Detect which cell encompasses the target text, then output its (X, Y) center coordinate. 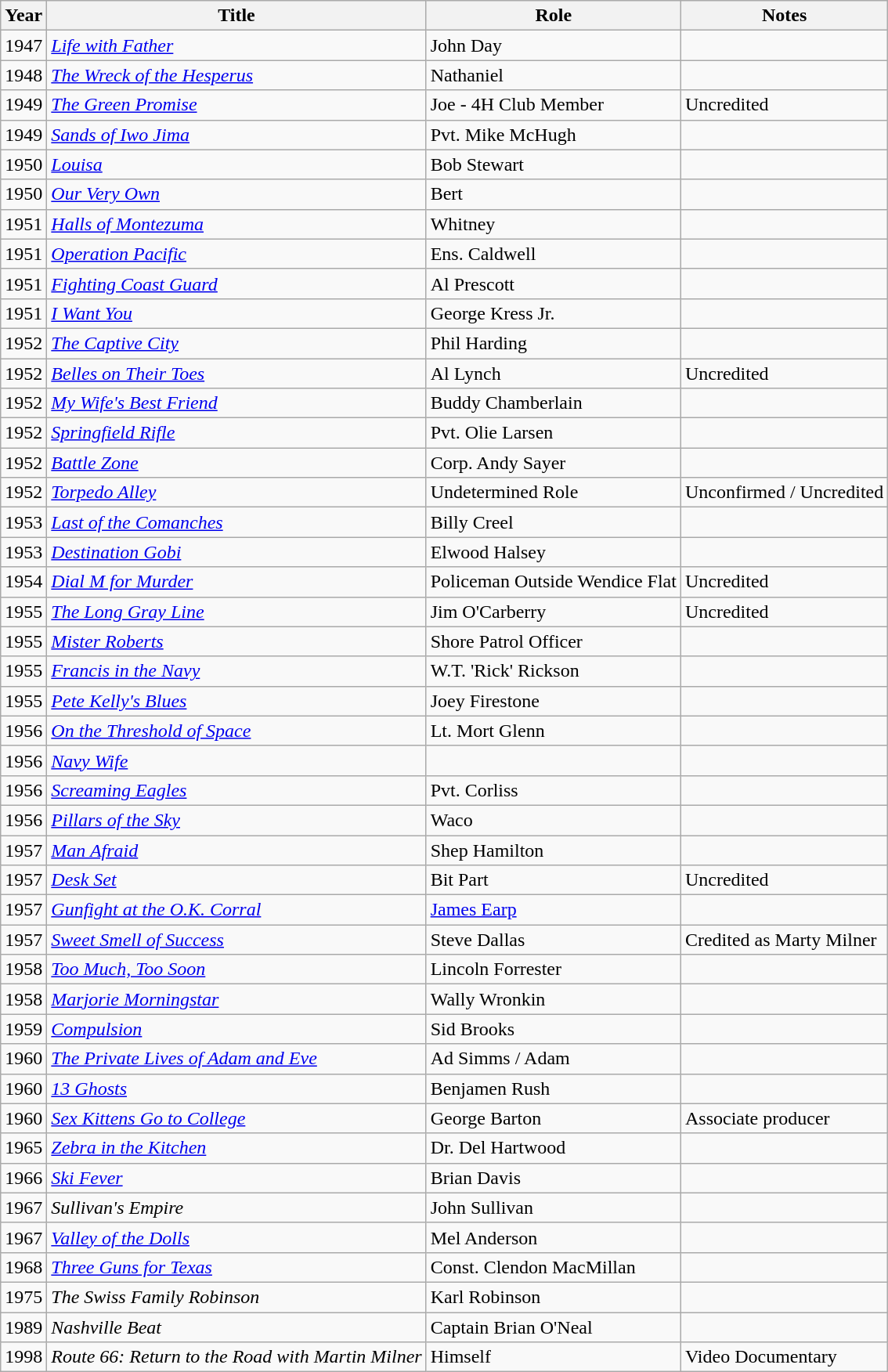
Jim O'Carberry (553, 612)
Nathaniel (553, 75)
Fighting Coast Guard (236, 283)
Al Lynch (553, 374)
Sullivan's Empire (236, 1208)
Const. Clendon MacMillan (553, 1267)
Life with Father (236, 45)
Ad Simms / Adam (553, 1059)
George Barton (553, 1118)
The Captive City (236, 343)
1966 (23, 1178)
Sands of Iwo Jima (236, 135)
Pvt. Olie Larsen (553, 433)
1947 (23, 45)
Shore Patrol Officer (553, 641)
Shep Hamilton (553, 850)
Zebra in the Kitchen (236, 1148)
W.T. 'Rick' Rickson (553, 671)
Desk Set (236, 880)
Navy Wife (236, 760)
Sweet Smell of Success (236, 940)
Unconfirmed / Uncredited (784, 493)
Belles on Their Toes (236, 374)
Gunfight at the O.K. Corral (236, 910)
Lt. Mort Glenn (553, 731)
1959 (23, 1029)
Joe - 4H Club Member (553, 105)
Policeman Outside Wendice Flat (553, 582)
Corp. Andy Sayer (553, 463)
Year (23, 16)
Pete Kelly's Blues (236, 701)
John Sullivan (553, 1208)
Whitney (553, 224)
Our Very Own (236, 194)
Joey Firestone (553, 701)
On the Threshold of Space (236, 731)
1998 (23, 1357)
Buddy Chamberlain (553, 403)
Notes (784, 16)
13 Ghosts (236, 1089)
Halls of Montezuma (236, 224)
Marjorie Morningstar (236, 999)
The Wreck of the Hesperus (236, 75)
Francis in the Navy (236, 671)
The Swiss Family Robinson (236, 1297)
Steve Dallas (553, 940)
Valley of the Dolls (236, 1237)
Brian Davis (553, 1178)
Wally Wronkin (553, 999)
Ens. Caldwell (553, 254)
Karl Robinson (553, 1297)
John Day (553, 45)
Torpedo Alley (236, 493)
Pvt. Mike McHugh (553, 135)
Route 66: Return to the Road with Martin Milner (236, 1357)
Three Guns for Texas (236, 1267)
Associate producer (784, 1118)
1968 (23, 1267)
Role (553, 16)
Dial M for Murder (236, 582)
Ski Fever (236, 1178)
Lincoln Forrester (553, 969)
Bit Part (553, 880)
Man Afraid (236, 850)
Battle Zone (236, 463)
Screaming Eagles (236, 790)
Waco (553, 820)
Louisa (236, 164)
Sex Kittens Go to College (236, 1118)
1989 (23, 1327)
Title (236, 16)
1948 (23, 75)
Video Documentary (784, 1357)
Operation Pacific (236, 254)
Mister Roberts (236, 641)
I Want You (236, 313)
Dr. Del Hartwood (553, 1148)
1965 (23, 1148)
Undetermined Role (553, 493)
George Kress Jr. (553, 313)
My Wife's Best Friend (236, 403)
The Green Promise (236, 105)
Last of the Comanches (236, 522)
Springfield Rifle (236, 433)
Billy Creel (553, 522)
Compulsion (236, 1029)
Bob Stewart (553, 164)
Al Prescott (553, 283)
Pvt. Corliss (553, 790)
1954 (23, 582)
Pillars of the Sky (236, 820)
James Earp (553, 910)
Himself (553, 1357)
Phil Harding (553, 343)
Bert (553, 194)
Too Much, Too Soon (236, 969)
The Private Lives of Adam and Eve (236, 1059)
Sid Brooks (553, 1029)
Credited as Marty Milner (784, 940)
Nashville Beat (236, 1327)
Benjamen Rush (553, 1089)
Captain Brian O'Neal (553, 1327)
1975 (23, 1297)
Destination Gobi (236, 552)
Elwood Halsey (553, 552)
Mel Anderson (553, 1237)
The Long Gray Line (236, 612)
